Identify which cell holds the provided text, then report its [X, Y] central coordinate. 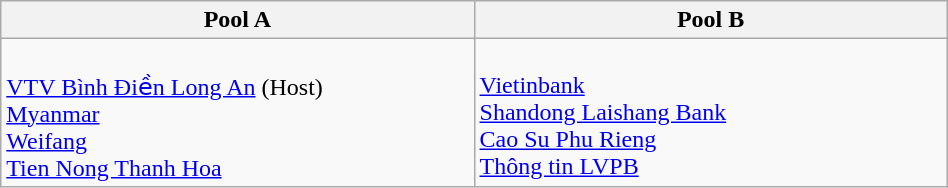
Vietinbank Shandong Laishang Bank Cao Su Phu Rieng Thông tin LVPB [710, 113]
Pool A [238, 20]
Pool B [710, 20]
VTV Bình Điền Long An (Host) Myanmar Weifang Tien Nong Thanh Hoa [238, 113]
